From the cell containing the given text, extract its center point as [X, Y] coordinate. 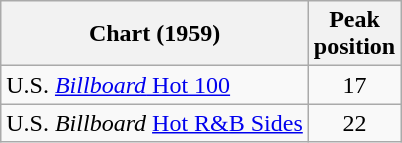
17 [354, 85]
Peakposition [354, 34]
U.S. Billboard Hot 100 [155, 85]
Chart (1959) [155, 34]
U.S. Billboard Hot R&B Sides [155, 123]
22 [354, 123]
